For the text-containing cell, return its midpoint in [X, Y] coordinate format. 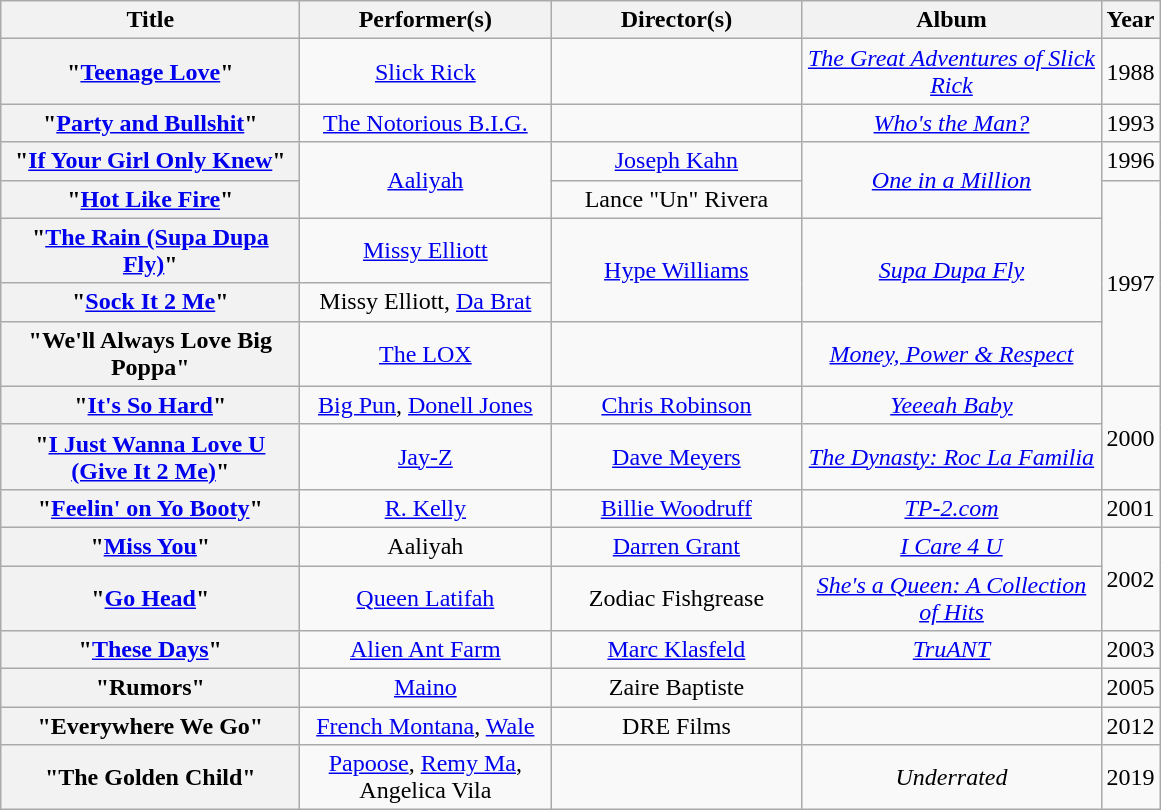
Album [952, 20]
Big Pun, Donell Jones [426, 405]
She's a Queen: A Collection of Hits [952, 598]
The LOX [426, 354]
DRE Films [676, 726]
Chris Robinson [676, 405]
"The Rain (Supa Dupa Fly)" [150, 250]
2012 [1130, 726]
"It's So Hard" [150, 405]
Papoose, Remy Ma, Angelica Vila [426, 778]
Dave Meyers [676, 456]
1997 [1130, 283]
"Miss You" [150, 546]
One in a Million [952, 180]
1988 [1130, 72]
"Teenage Love" [150, 72]
The Notorious B.I.G. [426, 123]
Who's the Man? [952, 123]
Title [150, 20]
The Dynasty: Roc La Familia [952, 456]
Jay-Z [426, 456]
Yeeeah Baby [952, 405]
"Sock It 2 Me" [150, 302]
R. Kelly [426, 508]
"Rumors" [150, 688]
"The Golden Child" [150, 778]
TruANT [952, 650]
"I Just Wanna Love U (Give It 2 Me)" [150, 456]
2005 [1130, 688]
"Feelin' on Yo Booty" [150, 508]
Zodiac Fishgrease [676, 598]
"Party and Bullshit" [150, 123]
Missy Elliott [426, 250]
Billie Woodruff [676, 508]
Performer(s) [426, 20]
2019 [1130, 778]
"Everywhere We Go" [150, 726]
Slick Rick [426, 72]
Lance "Un" Rivera [676, 199]
1996 [1130, 161]
Money, Power & Respect [952, 354]
"Hot Like Fire" [150, 199]
Zaire Baptiste [676, 688]
"We'll Always Love Big Poppa" [150, 354]
Maino [426, 688]
TP-2.com [952, 508]
Hype Williams [676, 270]
Year [1130, 20]
2000 [1130, 438]
"Go Head" [150, 598]
Supa Dupa Fly [952, 270]
"If Your Girl Only Knew" [150, 161]
Marc Klasfeld [676, 650]
French Montana, Wale [426, 726]
Director(s) [676, 20]
I Care 4 U [952, 546]
Underrated [952, 778]
Joseph Kahn [676, 161]
Missy Elliott, Da Brat [426, 302]
2003 [1130, 650]
Queen Latifah [426, 598]
Darren Grant [676, 546]
2001 [1130, 508]
Alien Ant Farm [426, 650]
1993 [1130, 123]
2002 [1130, 578]
"These Days" [150, 650]
The Great Adventures of Slick Rick [952, 72]
